Search for the cell housing the specified text and yield its (x, y) center coordinate. 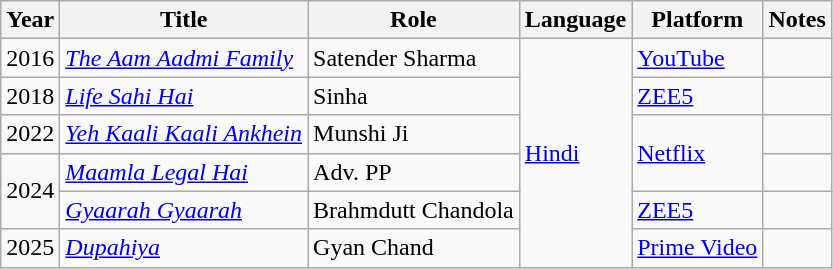
Sinha (414, 96)
Adv. PP (414, 172)
Language (575, 20)
Maamla Legal Hai (184, 172)
Role (414, 20)
Satender Sharma (414, 58)
Gyaarah Gyaarah (184, 210)
2018 (30, 96)
2016 (30, 58)
Hindi (575, 153)
Gyan Chand (414, 248)
Life Sahi Hai (184, 96)
Munshi Ji (414, 134)
YouTube (698, 58)
2022 (30, 134)
Prime Video (698, 248)
Brahmdutt Chandola (414, 210)
2024 (30, 191)
Title (184, 20)
2025 (30, 248)
Netflix (698, 153)
Year (30, 20)
The Aam Aadmi Family (184, 58)
Platform (698, 20)
Yeh Kaali Kaali Ankhein (184, 134)
Dupahiya (184, 248)
Notes (797, 20)
